Identify which cell holds the provided text, then report its [X, Y] central coordinate. 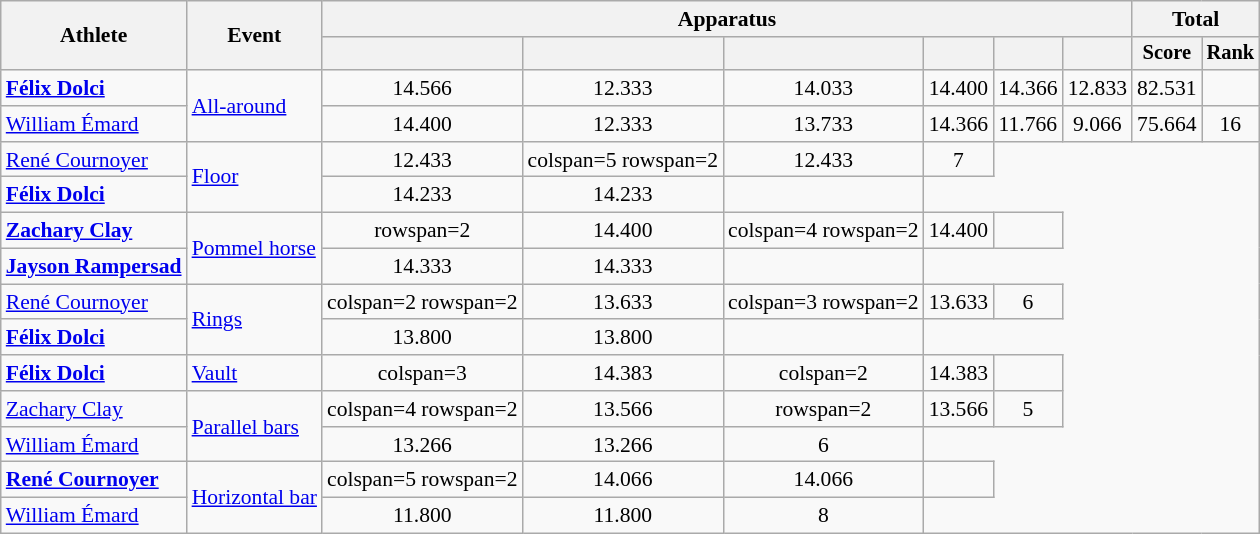
Vault [254, 373]
Floor [254, 178]
14.566 [422, 88]
7 [958, 160]
12.833 [1098, 88]
All-around [254, 106]
82.531 [1166, 88]
Rings [254, 320]
Event [254, 36]
Horizontal bar [254, 498]
Parallel bars [254, 426]
Score [1166, 54]
colspan=3 rowspan=2 [824, 302]
Rank [1231, 54]
9.066 [1098, 124]
8 [824, 516]
colspan=2 rowspan=2 [422, 302]
14.033 [824, 88]
11.766 [1028, 124]
5 [1028, 409]
colspan=3 [422, 373]
16 [1231, 124]
13.733 [824, 124]
75.664 [1166, 124]
Athlete [94, 36]
colspan=2 [824, 373]
Jayson Rampersad [94, 267]
Apparatus [727, 19]
Total [1196, 19]
Pommel horse [254, 248]
